Scan for the cell matching the given text and deliver its (x, y) coordinate at center. 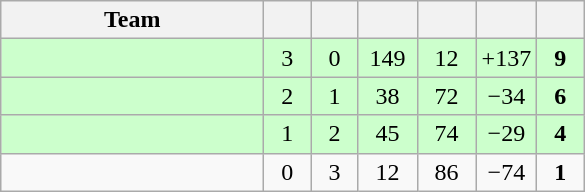
−74 (506, 172)
72 (446, 96)
+137 (506, 58)
Team (132, 20)
45 (388, 134)
38 (388, 96)
9 (560, 58)
86 (446, 172)
−34 (506, 96)
6 (560, 96)
74 (446, 134)
−29 (506, 134)
149 (388, 58)
4 (560, 134)
